From the cell containing the given text, extract its center point as (X, Y) coordinate. 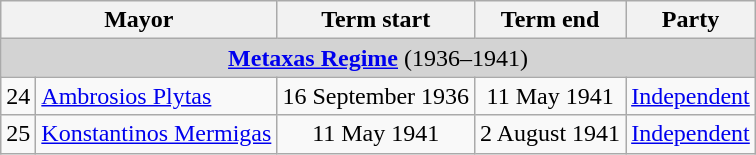
Term end (550, 20)
24 (18, 96)
Term start (376, 20)
16 September 1936 (376, 96)
2 August 1941 (550, 134)
Ambrosios Plytas (156, 96)
Metaxas Regime (1936–1941) (378, 58)
Konstantinos Mermigas (156, 134)
25 (18, 134)
Party (691, 20)
Mayor (139, 20)
